Return (X, Y) of the center of cell containing provided text 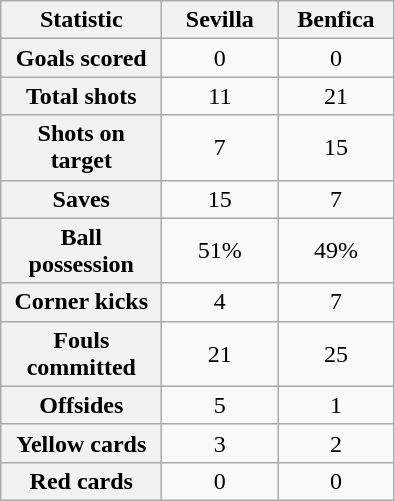
Shots on target (82, 148)
2 (336, 443)
Saves (82, 199)
Offsides (82, 405)
3 (220, 443)
Goals scored (82, 58)
Corner kicks (82, 302)
Statistic (82, 20)
1 (336, 405)
51% (220, 250)
Fouls committed (82, 354)
5 (220, 405)
4 (220, 302)
Benfica (336, 20)
Yellow cards (82, 443)
11 (220, 96)
Ball possession (82, 250)
Sevilla (220, 20)
49% (336, 250)
Total shots (82, 96)
25 (336, 354)
Red cards (82, 481)
